Detect which cell encompasses the target text, then output its (X, Y) center coordinate. 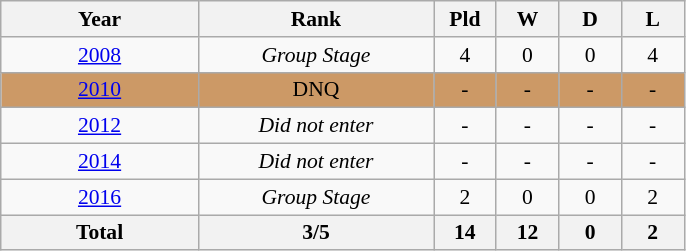
2012 (100, 126)
D (590, 19)
Total (100, 233)
3/5 (316, 233)
L (652, 19)
W (528, 19)
2008 (100, 55)
14 (466, 233)
2014 (100, 162)
DNQ (316, 90)
Rank (316, 19)
Year (100, 19)
12 (528, 233)
2010 (100, 90)
2016 (100, 197)
Pld (466, 19)
